Detect which cell encompasses the target text, then output its (x, y) center coordinate. 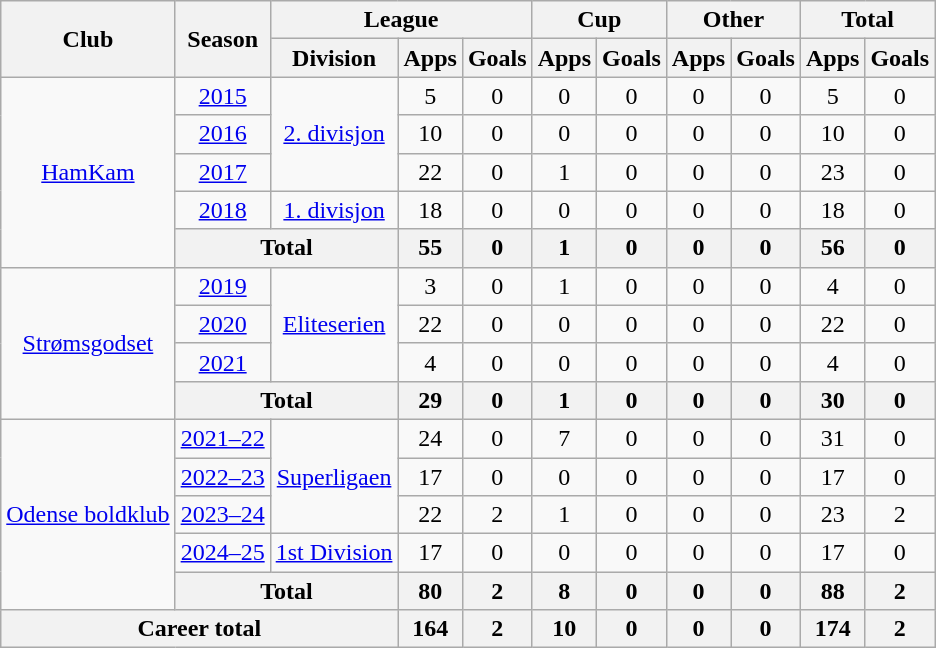
2021–22 (222, 438)
30 (832, 400)
Career total (200, 629)
Season (222, 39)
2023–24 (222, 515)
1st Division (334, 553)
League (401, 20)
Eliteserien (334, 324)
56 (832, 248)
1. divisjon (334, 210)
164 (430, 629)
7 (564, 438)
2016 (222, 134)
29 (430, 400)
Division (334, 58)
2019 (222, 286)
174 (832, 629)
8 (564, 591)
Strømsgodset (88, 343)
80 (430, 591)
55 (430, 248)
2017 (222, 172)
2. divisjon (334, 134)
31 (832, 438)
2015 (222, 96)
2024–25 (222, 553)
24 (430, 438)
2022–23 (222, 477)
88 (832, 591)
2020 (222, 324)
Odense boldklub (88, 514)
Cup (599, 20)
Superligaen (334, 476)
2021 (222, 362)
3 (430, 286)
Other (733, 20)
HamKam (88, 172)
2018 (222, 210)
Club (88, 39)
